Detect which cell encompasses the target text, then output its [X, Y] center coordinate. 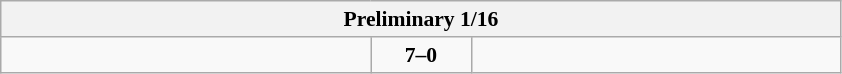
7–0 [421, 55]
Preliminary 1/16 [421, 19]
